Provide the (x, y) coordinate of the cell's center where the given text is located.  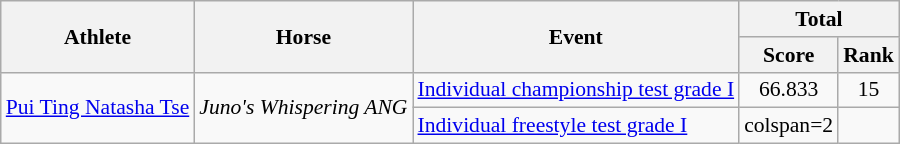
Pui Ting Natasha Tse (98, 108)
Rank (868, 55)
Individual freestyle test grade I (576, 126)
Event (576, 36)
Juno's Whispering ANG (303, 108)
Horse (303, 36)
15 (868, 90)
66.833 (788, 90)
Athlete (98, 36)
Individual championship test grade I (576, 90)
Total (819, 19)
colspan=2 (788, 126)
Score (788, 55)
